Determine the [x, y] coordinate at the center of the cell enclosing the given text.  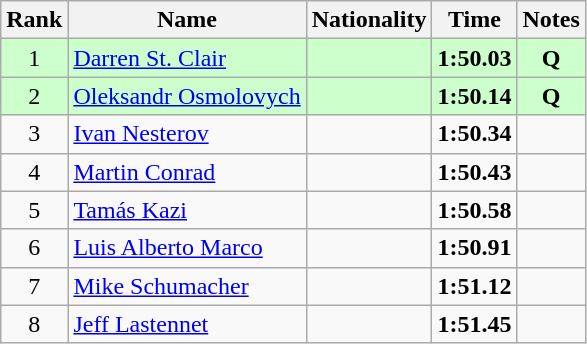
Martin Conrad [187, 172]
3 [34, 134]
Darren St. Clair [187, 58]
1:51.45 [474, 324]
Oleksandr Osmolovych [187, 96]
8 [34, 324]
Jeff Lastennet [187, 324]
1:50.43 [474, 172]
Time [474, 20]
1:50.58 [474, 210]
1 [34, 58]
Nationality [369, 20]
Tamás Kazi [187, 210]
Ivan Nesterov [187, 134]
1:50.14 [474, 96]
2 [34, 96]
4 [34, 172]
Rank [34, 20]
5 [34, 210]
6 [34, 248]
7 [34, 286]
Mike Schumacher [187, 286]
1:51.12 [474, 286]
1:50.91 [474, 248]
1:50.34 [474, 134]
Notes [551, 20]
1:50.03 [474, 58]
Luis Alberto Marco [187, 248]
Name [187, 20]
